Return the (x, y) coordinate for the center point of the cell that contains the specified text.  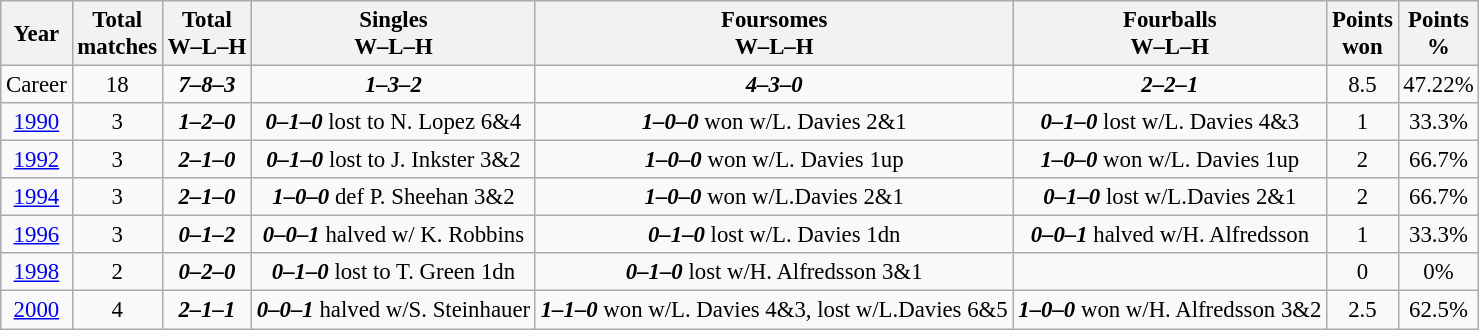
0–0–1 halved w/ K. Robbins (393, 235)
4–3–0 (774, 85)
FoursomesW–L–H (774, 34)
2.5 (1362, 310)
1–0–0 def P. Sheehan 3&2 (393, 197)
47.22% (1438, 85)
4 (117, 310)
2–2–1 (1170, 85)
0–0–1 halved w/S. Steinhauer (393, 310)
2000 (36, 310)
SinglesW–L–H (393, 34)
0–1–2 (206, 235)
0% (1438, 273)
7–8–3 (206, 85)
1994 (36, 197)
0–1–0 lost w/L. Davies 1dn (774, 235)
0–1–0 lost to J. Inkster 3&2 (393, 160)
1996 (36, 235)
Career (36, 85)
0–1–0 lost to N. Lopez 6&4 (393, 122)
1990 (36, 122)
0–2–0 (206, 273)
18 (117, 85)
0 (1362, 273)
0–0–1 halved w/H. Alfredsson (1170, 235)
8.5 (1362, 85)
Totalmatches (117, 34)
0–1–0 lost w/H. Alfredsson 3&1 (774, 273)
1–1–0 won w/L. Davies 4&3, lost w/L.Davies 6&5 (774, 310)
Year (36, 34)
1992 (36, 160)
0–1–0 lost w/L. Davies 4&3 (1170, 122)
Points% (1438, 34)
0–1–0 lost to T. Green 1dn (393, 273)
1–0–0 won w/H. Alfredsson 3&2 (1170, 310)
1–2–0 (206, 122)
Pointswon (1362, 34)
62.5% (1438, 310)
1–0–0 won w/L. Davies 2&1 (774, 122)
TotalW–L–H (206, 34)
1998 (36, 273)
1–0–0 won w/L.Davies 2&1 (774, 197)
FourballsW–L–H (1170, 34)
0–1–0 lost w/L.Davies 2&1 (1170, 197)
1–3–2 (393, 85)
2–1–1 (206, 310)
